Output the (X, Y) coordinate of the center of the cell containing the given text.  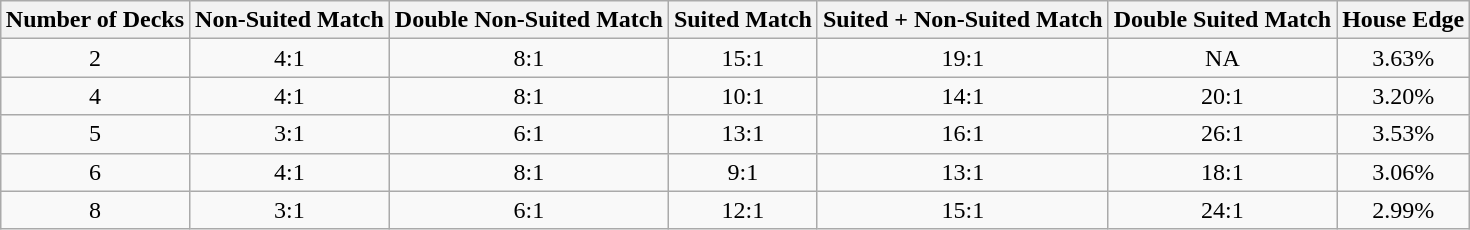
4 (94, 96)
12:1 (742, 210)
9:1 (742, 172)
2.99% (1404, 210)
3.06% (1404, 172)
3.20% (1404, 96)
Double Suited Match (1222, 20)
House Edge (1404, 20)
6 (94, 172)
2 (94, 58)
24:1 (1222, 210)
20:1 (1222, 96)
Suited Match (742, 20)
Double Non-Suited Match (528, 20)
26:1 (1222, 134)
Non-Suited Match (290, 20)
3.63% (1404, 58)
14:1 (962, 96)
Number of Decks (94, 20)
NA (1222, 58)
16:1 (962, 134)
19:1 (962, 58)
3.53% (1404, 134)
8 (94, 210)
Suited + Non-Suited Match (962, 20)
18:1 (1222, 172)
10:1 (742, 96)
5 (94, 134)
